Search for the cell housing the specified text and yield its (X, Y) center coordinate. 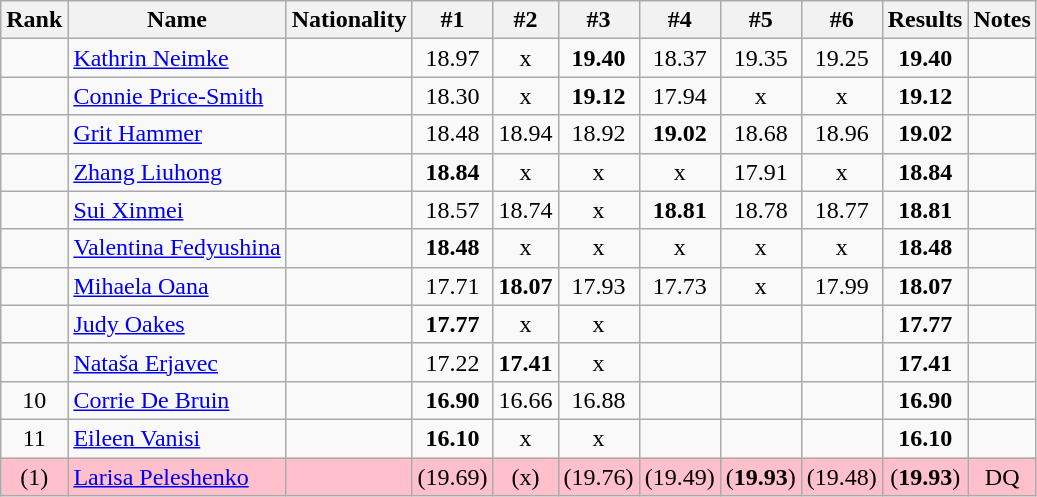
11 (34, 438)
17.73 (680, 286)
Name (177, 20)
(19.49) (680, 477)
Zhang Liuhong (177, 172)
17.71 (452, 286)
(19.76) (598, 477)
18.97 (452, 58)
Eileen Vanisi (177, 438)
18.78 (760, 210)
18.57 (452, 210)
18.96 (842, 134)
(x) (526, 477)
(1) (34, 477)
Kathrin Neimke (177, 58)
#3 (598, 20)
18.37 (680, 58)
Results (925, 20)
16.88 (598, 400)
Nataša Erjavec (177, 362)
Larisa Peleshenko (177, 477)
Valentina Fedyushina (177, 248)
#4 (680, 20)
DQ (1002, 477)
#1 (452, 20)
(19.69) (452, 477)
Rank (34, 20)
17.91 (760, 172)
17.22 (452, 362)
Corrie De Bruin (177, 400)
18.94 (526, 134)
16.66 (526, 400)
Nationality (349, 20)
17.99 (842, 286)
17.94 (680, 96)
Sui Xinmei (177, 210)
#2 (526, 20)
19.25 (842, 58)
(19.48) (842, 477)
Notes (1002, 20)
10 (34, 400)
Judy Oakes (177, 324)
Grit Hammer (177, 134)
17.93 (598, 286)
Connie Price-Smith (177, 96)
Mihaela Oana (177, 286)
18.74 (526, 210)
18.68 (760, 134)
18.77 (842, 210)
18.92 (598, 134)
#6 (842, 20)
18.30 (452, 96)
#5 (760, 20)
19.35 (760, 58)
